From the cell containing the given text, extract its center point as (x, y) coordinate. 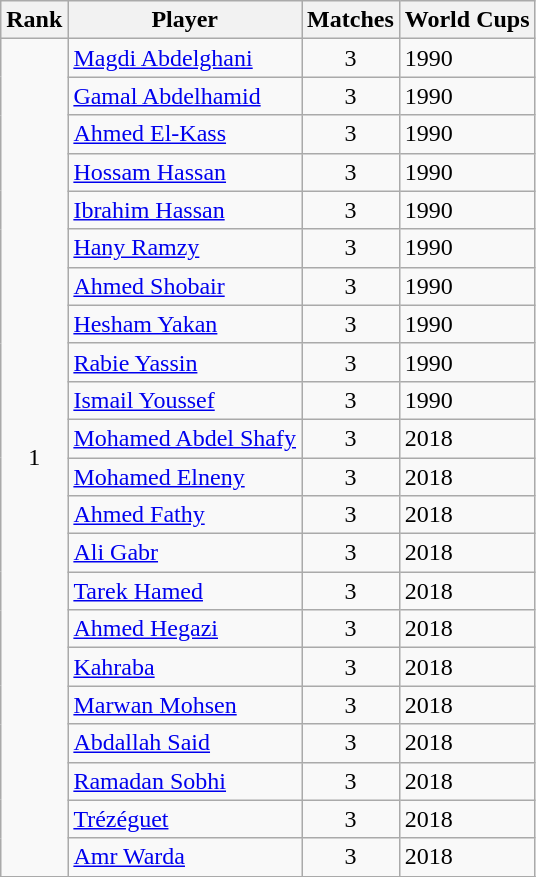
Kahraba (185, 667)
Hesham Yakan (185, 324)
Gamal Abdelhamid (185, 96)
Matches (351, 20)
Tarek Hamed (185, 591)
Amr Warda (185, 857)
Ahmed Hegazi (185, 629)
Ramadan Sobhi (185, 781)
1 (34, 458)
Ali Gabr (185, 553)
Hossam Hassan (185, 172)
Trézéguet (185, 819)
Rank (34, 20)
Rabie Yassin (185, 362)
Ahmed Shobair (185, 286)
World Cups (467, 20)
Ahmed El-Kass (185, 134)
Hany Ramzy (185, 248)
Magdi Abdelghani (185, 58)
Abdallah Said (185, 743)
Marwan Mohsen (185, 705)
Mohamed Elneny (185, 477)
Ahmed Fathy (185, 515)
Ibrahim Hassan (185, 210)
Mohamed Abdel Shafy (185, 438)
Player (185, 20)
Ismail Youssef (185, 400)
